From the cell containing the given text, extract its center point as (x, y) coordinate. 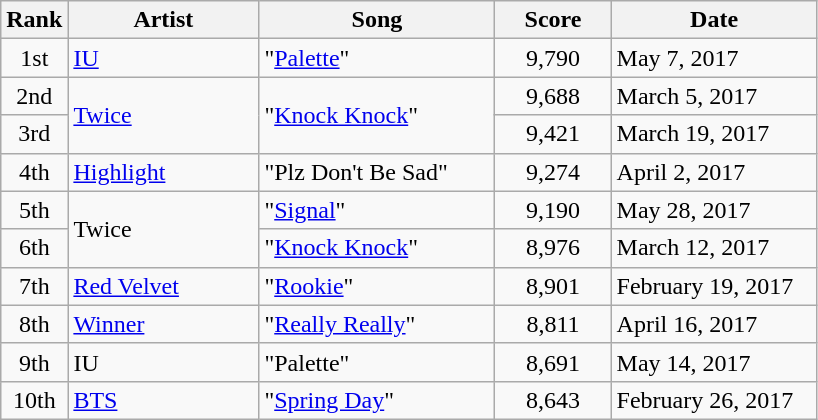
April 16, 2017 (714, 324)
Winner (164, 324)
9,421 (553, 134)
9th (34, 362)
1st (34, 58)
April 2, 2017 (714, 172)
May 14, 2017 (714, 362)
7th (34, 286)
Red Velvet (164, 286)
6th (34, 248)
"Spring Day" (377, 400)
4th (34, 172)
9,190 (553, 210)
Song (377, 20)
2nd (34, 96)
8,691 (553, 362)
8,811 (553, 324)
February 26, 2017 (714, 400)
3rd (34, 134)
"Rookie" (377, 286)
March 19, 2017 (714, 134)
8,901 (553, 286)
Score (553, 20)
March 12, 2017 (714, 248)
May 7, 2017 (714, 58)
May 28, 2017 (714, 210)
March 5, 2017 (714, 96)
8,643 (553, 400)
"Plz Don't Be Sad" (377, 172)
February 19, 2017 (714, 286)
"Signal" (377, 210)
5th (34, 210)
Highlight (164, 172)
9,274 (553, 172)
9,790 (553, 58)
"Really Really" (377, 324)
9,688 (553, 96)
10th (34, 400)
Date (714, 20)
8th (34, 324)
BTS (164, 400)
Rank (34, 20)
8,976 (553, 248)
Artist (164, 20)
